For the text-containing cell, return its midpoint in [x, y] coordinate format. 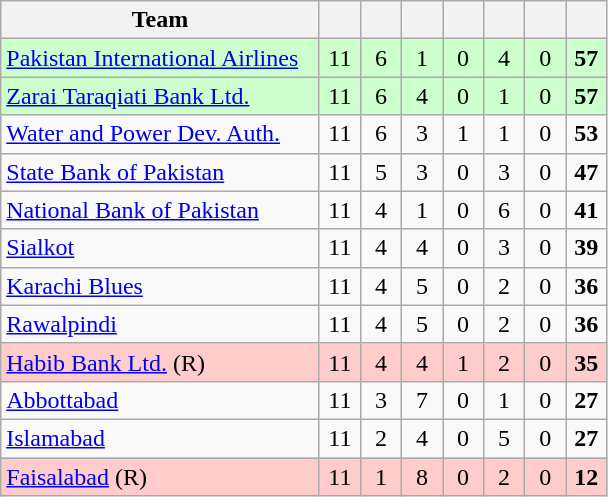
47 [586, 172]
National Bank of Pakistan [160, 210]
53 [586, 134]
35 [586, 362]
Zarai Taraqiati Bank Ltd. [160, 96]
Pakistan International Airlines [160, 58]
Rawalpindi [160, 324]
7 [422, 400]
Sialkot [160, 248]
State Bank of Pakistan [160, 172]
Water and Power Dev. Auth. [160, 134]
Team [160, 20]
Faisalabad (R) [160, 477]
39 [586, 248]
41 [586, 210]
8 [422, 477]
Karachi Blues [160, 286]
Abbottabad [160, 400]
Habib Bank Ltd. (R) [160, 362]
Islamabad [160, 438]
12 [586, 477]
